Return [x, y] of the center of cell containing provided text 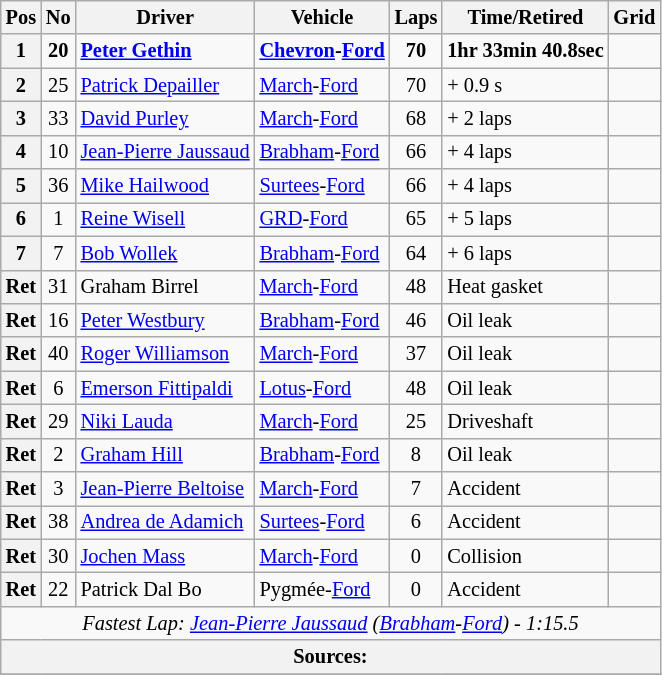
40 [58, 354]
Laps [416, 17]
29 [58, 421]
Lotus-Ford [322, 388]
22 [58, 589]
Grid [635, 17]
Sources: [330, 657]
Andrea de Adamich [166, 522]
Reine Wisell [166, 219]
20 [58, 51]
4 [21, 152]
10 [58, 152]
Emerson Fittipaldi [166, 388]
Heat gasket [525, 287]
Patrick Depailler [166, 85]
65 [416, 219]
Chevron-Ford [322, 51]
Peter Gethin [166, 51]
Mike Hailwood [166, 186]
Driveshaft [525, 421]
36 [58, 186]
64 [416, 253]
Pos [21, 17]
30 [58, 556]
+ 5 laps [525, 219]
Roger Williamson [166, 354]
GRD-Ford [322, 219]
Jochen Mass [166, 556]
Fastest Lap: Jean-Pierre Jaussaud (Brabham-Ford) - 1:15.5 [330, 623]
Pygmée-Ford [322, 589]
5 [21, 186]
31 [58, 287]
Jean-Pierre Beltoise [166, 489]
Driver [166, 17]
+ 6 laps [525, 253]
No [58, 17]
37 [416, 354]
Niki Lauda [166, 421]
1hr 33min 40.8sec [525, 51]
Graham Hill [166, 455]
Graham Birrel [166, 287]
Bob Wollek [166, 253]
Vehicle [322, 17]
Jean-Pierre Jaussaud [166, 152]
8 [416, 455]
46 [416, 320]
+ 0.9 s [525, 85]
68 [416, 118]
38 [58, 522]
16 [58, 320]
Time/Retired [525, 17]
Peter Westbury [166, 320]
+ 2 laps [525, 118]
Patrick Dal Bo [166, 589]
David Purley [166, 118]
33 [58, 118]
Collision [525, 556]
